From the cell containing the given text, extract its center point as [X, Y] coordinate. 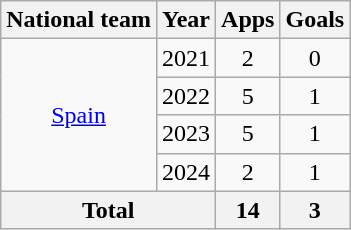
Apps [248, 20]
Goals [315, 20]
2022 [186, 96]
Year [186, 20]
2024 [186, 172]
Spain [79, 115]
Total [108, 210]
2023 [186, 134]
14 [248, 210]
National team [79, 20]
3 [315, 210]
2021 [186, 58]
0 [315, 58]
